Identify which cell holds the provided text, then report its (x, y) central coordinate. 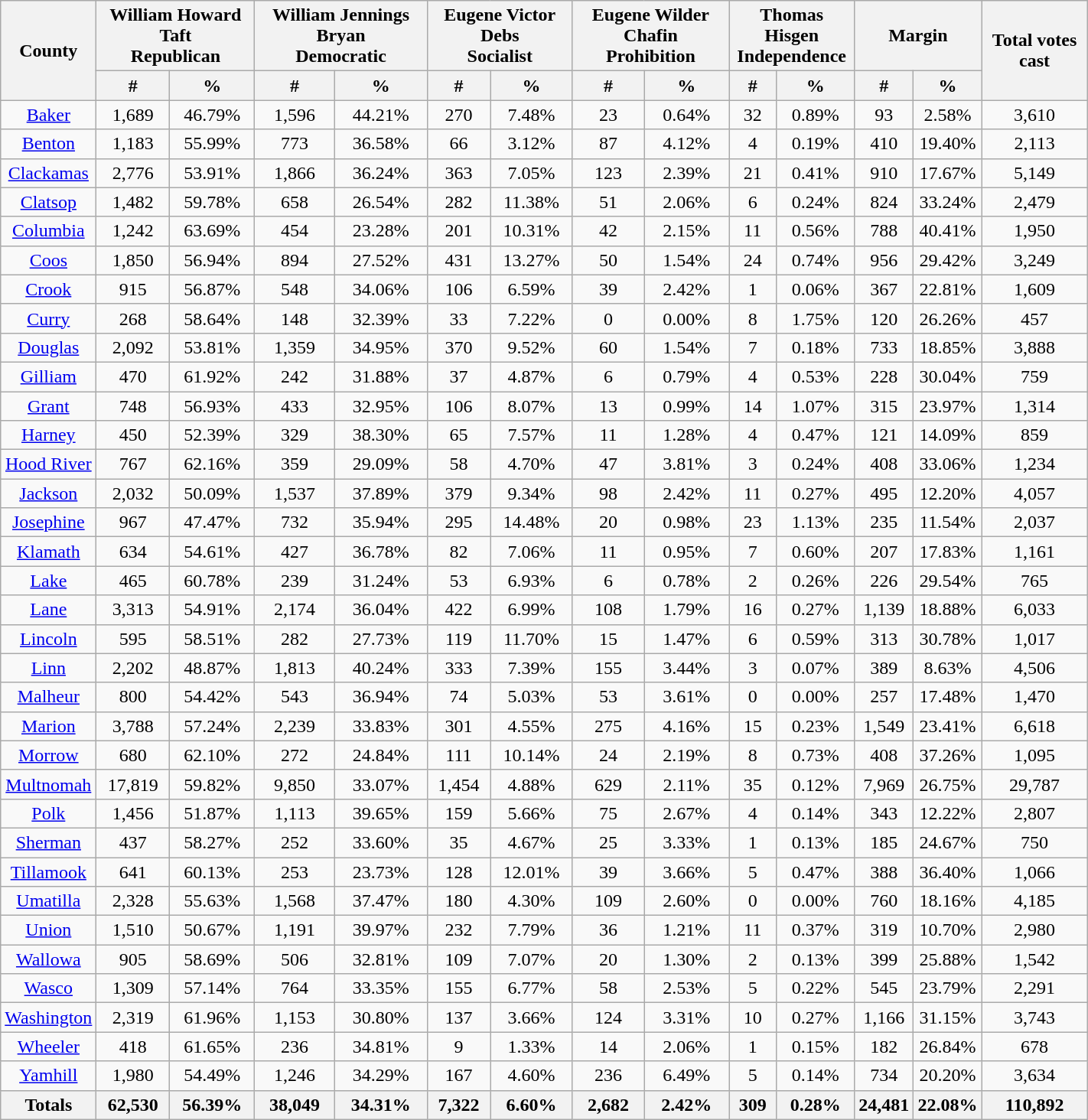
1,153 (295, 1017)
910 (884, 173)
53.91% (213, 173)
William Jennings BryanDemocratic (341, 36)
34.31% (381, 1105)
1,066 (1034, 871)
56.39% (213, 1105)
915 (133, 289)
4,057 (1034, 493)
36.04% (381, 610)
7.48% (532, 115)
34.95% (381, 347)
36.78% (381, 552)
56.94% (213, 260)
Columbia (49, 231)
23.79% (947, 988)
Benton (49, 144)
32 (753, 115)
185 (884, 842)
8.07% (532, 406)
33.60% (381, 842)
33.07% (381, 784)
359 (295, 464)
4.60% (532, 1076)
2,092 (133, 347)
0.74% (816, 260)
629 (608, 784)
Morrow (49, 755)
1,510 (133, 930)
2,202 (133, 668)
Lane (49, 610)
680 (133, 755)
119 (458, 639)
4.87% (532, 376)
2.67% (687, 813)
3,788 (133, 726)
824 (884, 202)
1,113 (295, 813)
17,819 (133, 784)
58.27% (213, 842)
63.69% (213, 231)
2,980 (1034, 930)
2,328 (133, 901)
Eugene Wilder ChafinProhibition (650, 36)
2.11% (687, 784)
58.69% (213, 959)
23.73% (381, 871)
44.21% (381, 115)
6.59% (532, 289)
26.54% (381, 202)
74 (458, 697)
Wasco (49, 988)
61.92% (213, 376)
54.91% (213, 610)
33 (458, 318)
333 (458, 668)
788 (884, 231)
1,139 (884, 610)
2.39% (687, 173)
3,610 (1034, 115)
110,892 (1034, 1105)
29,787 (1034, 784)
17.48% (947, 697)
18.16% (947, 901)
207 (884, 552)
470 (133, 376)
47 (608, 464)
343 (884, 813)
40.41% (947, 231)
8.63% (947, 668)
57.14% (213, 988)
82 (458, 552)
370 (458, 347)
21 (753, 173)
30.78% (947, 639)
Eugene Victor DebsSocialist (500, 36)
3.12% (532, 144)
26.84% (947, 1047)
10.14% (532, 755)
32.39% (381, 318)
14.48% (532, 523)
60 (608, 347)
1,689 (133, 115)
2,032 (133, 493)
34.06% (381, 289)
750 (1034, 842)
4,506 (1034, 668)
433 (295, 406)
543 (295, 697)
1,314 (1034, 406)
1,866 (295, 173)
734 (884, 1076)
39.97% (381, 930)
379 (458, 493)
22.08% (947, 1105)
Totals (49, 1105)
17.67% (947, 173)
956 (884, 260)
Umatilla (49, 901)
760 (884, 901)
16 (753, 610)
0.64% (687, 115)
29.42% (947, 260)
60.13% (213, 871)
315 (884, 406)
4,185 (1034, 901)
268 (133, 318)
52.39% (213, 435)
61.65% (213, 1047)
124 (608, 1017)
121 (884, 435)
388 (884, 871)
7.79% (532, 930)
167 (458, 1076)
Thomas HisgenIndependence (792, 36)
773 (295, 144)
9 (458, 1047)
2.53% (687, 988)
Washington (49, 1017)
252 (295, 842)
0.56% (816, 231)
1.21% (687, 930)
2.58% (947, 115)
36.58% (381, 144)
7.22% (532, 318)
367 (884, 289)
7,322 (458, 1105)
309 (753, 1105)
2,479 (1034, 202)
7.06% (532, 552)
25 (608, 842)
33.35% (381, 988)
201 (458, 231)
Sherman (49, 842)
272 (295, 755)
2,682 (608, 1105)
1.13% (816, 523)
County (49, 50)
1,456 (133, 813)
Multnomah (49, 784)
7,969 (884, 784)
1,568 (295, 901)
1.07% (816, 406)
1,309 (133, 988)
48.87% (213, 668)
765 (1034, 581)
658 (295, 202)
59.78% (213, 202)
9,850 (295, 784)
18.85% (947, 347)
1,234 (1034, 464)
0.89% (816, 115)
137 (458, 1017)
0.23% (816, 726)
111 (458, 755)
1.47% (687, 639)
967 (133, 523)
Malheur (49, 697)
3.44% (687, 668)
Klamath (49, 552)
3,743 (1034, 1017)
894 (295, 260)
764 (295, 988)
26.75% (947, 784)
235 (884, 523)
3,313 (133, 610)
Wallowa (49, 959)
431 (458, 260)
301 (458, 726)
1.28% (687, 435)
1,537 (295, 493)
7.05% (532, 173)
31.88% (381, 376)
Gilliam (49, 376)
42 (608, 231)
26.26% (947, 318)
2.19% (687, 755)
1.75% (816, 318)
Clatsop (49, 202)
228 (884, 376)
6.77% (532, 988)
30.80% (381, 1017)
37.26% (947, 755)
0.06% (816, 289)
239 (295, 581)
6,033 (1034, 610)
5,149 (1034, 173)
36.40% (947, 871)
Linn (49, 668)
232 (458, 930)
2,239 (295, 726)
0.18% (816, 347)
66 (458, 144)
363 (458, 173)
38.30% (381, 435)
31.24% (381, 581)
57.24% (213, 726)
56.93% (213, 406)
0.59% (816, 639)
5.66% (532, 813)
3,888 (1034, 347)
32.95% (381, 406)
253 (295, 871)
33.06% (947, 464)
4.88% (532, 784)
1,470 (1034, 697)
2,807 (1034, 813)
27.52% (381, 260)
10.70% (947, 930)
0.26% (816, 581)
62.16% (213, 464)
0.22% (816, 988)
0.73% (816, 755)
0.19% (816, 144)
11.70% (532, 639)
62.10% (213, 755)
1,161 (1034, 552)
12.01% (532, 871)
0.15% (816, 1047)
905 (133, 959)
40.24% (381, 668)
732 (295, 523)
128 (458, 871)
1.79% (687, 610)
47.47% (213, 523)
4.55% (532, 726)
2,174 (295, 610)
2.60% (687, 901)
800 (133, 697)
54.49% (213, 1076)
13.27% (532, 260)
39.65% (381, 813)
1,454 (458, 784)
1,017 (1034, 639)
545 (884, 988)
36 (608, 930)
495 (884, 493)
54.42% (213, 697)
Jackson (49, 493)
1,542 (1034, 959)
2,319 (133, 1017)
Curry (49, 318)
9.34% (532, 493)
Yamhill (49, 1076)
1,095 (1034, 755)
Douglas (49, 347)
226 (884, 581)
29.09% (381, 464)
17.83% (947, 552)
410 (884, 144)
32.81% (381, 959)
46.79% (213, 115)
2.15% (687, 231)
678 (1034, 1047)
1,549 (884, 726)
65 (458, 435)
Polk (49, 813)
18.88% (947, 610)
98 (608, 493)
23.28% (381, 231)
1,242 (133, 231)
Margin (918, 36)
23.97% (947, 406)
0.41% (816, 173)
9.52% (532, 347)
62,530 (133, 1105)
Josephine (49, 523)
5.03% (532, 697)
329 (295, 435)
33.83% (381, 726)
William Howard TaftRepublican (176, 36)
50 (608, 260)
465 (133, 581)
1,813 (295, 668)
4.30% (532, 901)
51.87% (213, 813)
29.54% (947, 581)
3.81% (687, 464)
595 (133, 639)
108 (608, 610)
61.96% (213, 1017)
22.81% (947, 289)
Total votes cast (1034, 50)
50.67% (213, 930)
1,950 (1034, 231)
389 (884, 668)
548 (295, 289)
37.89% (381, 493)
3,249 (1034, 260)
36.24% (381, 173)
0.07% (816, 668)
120 (884, 318)
3.61% (687, 697)
Clackamas (49, 173)
12.22% (947, 813)
0.95% (687, 552)
37.47% (381, 901)
60.78% (213, 581)
20.20% (947, 1076)
748 (133, 406)
23.41% (947, 726)
11.38% (532, 202)
27.73% (381, 639)
3.33% (687, 842)
1.33% (532, 1047)
37 (458, 376)
4.12% (687, 144)
Grant (49, 406)
2,037 (1034, 523)
0.60% (816, 552)
33.24% (947, 202)
55.63% (213, 901)
Wheeler (49, 1047)
7.57% (532, 435)
Coos (49, 260)
0.53% (816, 376)
34.29% (381, 1076)
3.31% (687, 1017)
4.67% (532, 842)
1,166 (884, 1017)
13 (608, 406)
1,359 (295, 347)
24.84% (381, 755)
7.07% (532, 959)
641 (133, 871)
275 (608, 726)
3,634 (1034, 1076)
1.30% (687, 959)
2,113 (1034, 144)
6.60% (532, 1105)
87 (608, 144)
242 (295, 376)
Tillamook (49, 871)
1,850 (133, 260)
0.98% (687, 523)
437 (133, 842)
634 (133, 552)
56.87% (213, 289)
50.09% (213, 493)
10 (753, 1017)
6.49% (687, 1076)
457 (1034, 318)
1,191 (295, 930)
19.40% (947, 144)
295 (458, 523)
270 (458, 115)
10.31% (532, 231)
4.16% (687, 726)
1,596 (295, 115)
733 (884, 347)
1,609 (1034, 289)
427 (295, 552)
0.28% (816, 1105)
36.94% (381, 697)
14.09% (947, 435)
11.54% (947, 523)
0.79% (687, 376)
24,481 (884, 1105)
1,183 (133, 144)
93 (884, 115)
1,482 (133, 202)
24.67% (947, 842)
Lincoln (49, 639)
Hood River (49, 464)
35.94% (381, 523)
454 (295, 231)
38,049 (295, 1105)
182 (884, 1047)
0.99% (687, 406)
506 (295, 959)
422 (458, 610)
Crook (49, 289)
313 (884, 639)
51 (608, 202)
58.51% (213, 639)
12.20% (947, 493)
759 (1034, 376)
59.82% (213, 784)
123 (608, 173)
418 (133, 1047)
31.15% (947, 1017)
159 (458, 813)
6.93% (532, 581)
Union (49, 930)
2,776 (133, 173)
148 (295, 318)
1,246 (295, 1076)
4.70% (532, 464)
34.81% (381, 1047)
6,618 (1034, 726)
58.64% (213, 318)
55.99% (213, 144)
Baker (49, 115)
859 (1034, 435)
54.61% (213, 552)
Lake (49, 581)
180 (458, 901)
450 (133, 435)
6.99% (532, 610)
0.37% (816, 930)
Harney (49, 435)
1,980 (133, 1076)
319 (884, 930)
53.81% (213, 347)
0.12% (816, 784)
767 (133, 464)
7.39% (532, 668)
25.88% (947, 959)
30.04% (947, 376)
257 (884, 697)
Marion (49, 726)
2,291 (1034, 988)
399 (884, 959)
75 (608, 813)
0.78% (687, 581)
